Output the (x, y) coordinate of the center of the cell containing the given text.  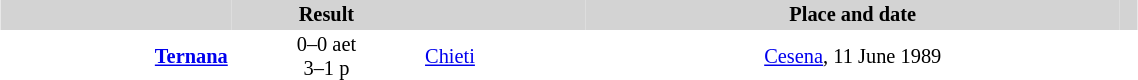
Result (326, 15)
Place and date (852, 15)
